Scan for the cell matching the given text and deliver its (X, Y) coordinate at center. 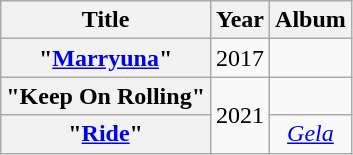
2021 (240, 115)
2017 (240, 58)
"Keep On Rolling" (106, 96)
"Marryuna" (106, 58)
Year (240, 20)
Album (311, 20)
"Ride" (106, 134)
Gela (311, 134)
Title (106, 20)
